Identify which cell holds the provided text, then report its (X, Y) central coordinate. 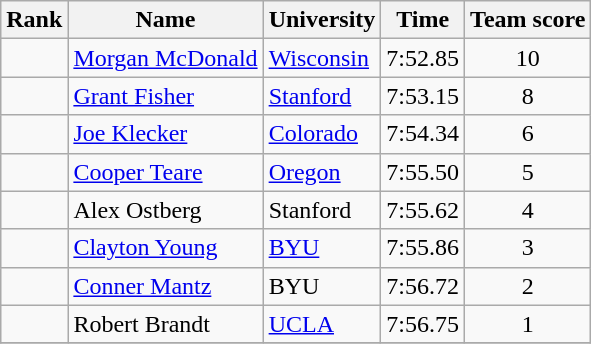
Name (166, 20)
Robert Brandt (166, 324)
Oregon (322, 172)
Alex Ostberg (166, 210)
7:56.75 (423, 324)
Morgan McDonald (166, 58)
Team score (528, 20)
Conner Mantz (166, 286)
Cooper Teare (166, 172)
10 (528, 58)
2 (528, 286)
7:55.50 (423, 172)
Rank (34, 20)
UCLA (322, 324)
7:56.72 (423, 286)
6 (528, 134)
7:53.15 (423, 96)
7:52.85 (423, 58)
4 (528, 210)
Wisconsin (322, 58)
1 (528, 324)
8 (528, 96)
University (322, 20)
3 (528, 248)
Colorado (322, 134)
7:55.86 (423, 248)
Time (423, 20)
Joe Klecker (166, 134)
Clayton Young (166, 248)
7:55.62 (423, 210)
5 (528, 172)
7:54.34 (423, 134)
Grant Fisher (166, 96)
